Pinpoint the cell where the given text exists, returning its [X, Y] midpoint coordinate. 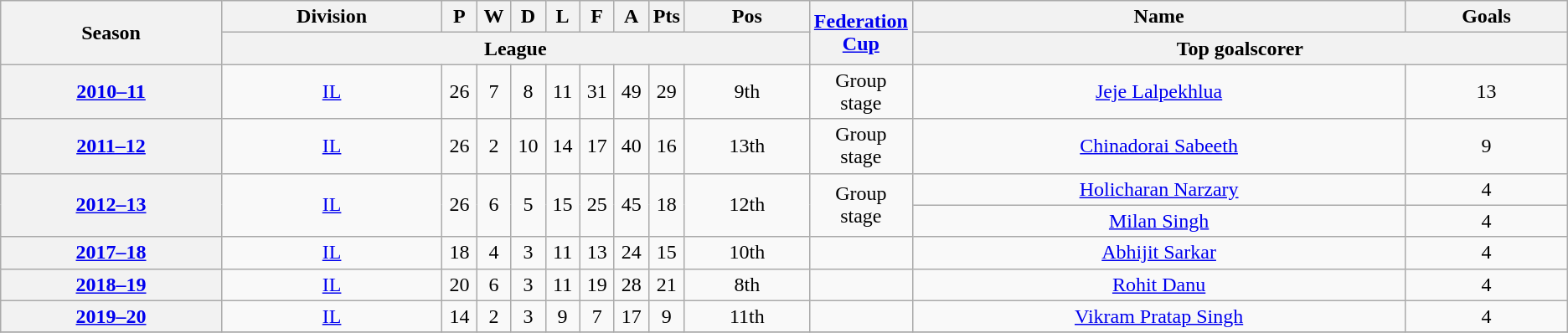
29 [667, 92]
Name [1158, 17]
2017–18 [111, 253]
Jeje Lalpekhlua [1158, 92]
Goals [1486, 17]
D [528, 17]
2019–20 [111, 316]
28 [632, 284]
45 [632, 205]
10th [747, 253]
Chinadorai Sabeeth [1158, 146]
9th [747, 92]
8th [747, 284]
F [596, 17]
League [515, 49]
40 [632, 146]
11th [747, 316]
Federation Cup [861, 33]
2012–13 [111, 205]
13th [747, 146]
21 [667, 284]
Abhijit Sarkar [1158, 253]
Rohit Danu [1158, 284]
5 [528, 205]
31 [596, 92]
Holicharan Narzary [1158, 189]
10 [528, 146]
2018–19 [111, 284]
2011–12 [111, 146]
P [459, 17]
19 [596, 284]
49 [632, 92]
Vikram Pratap Singh [1158, 316]
2010–11 [111, 92]
Pos [747, 17]
8 [528, 92]
16 [667, 146]
12th [747, 205]
Season [111, 33]
W [494, 17]
24 [632, 253]
L [563, 17]
Top goalscorer [1240, 49]
Division [332, 17]
A [632, 17]
Milan Singh [1158, 221]
20 [459, 284]
25 [596, 205]
Pts [667, 17]
